Locate the cell with the specified text and output its (X, Y) center coordinate. 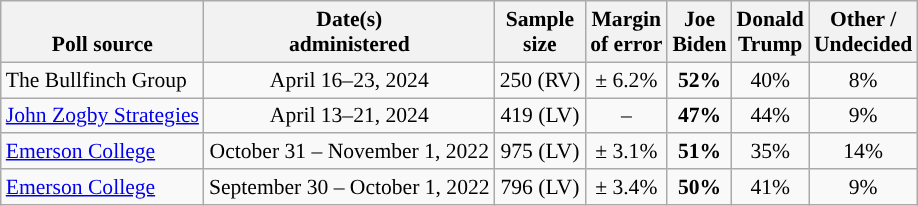
50% (699, 187)
44% (770, 116)
John Zogby Strategies (102, 116)
419 (LV) (540, 116)
47% (699, 116)
975 (LV) (540, 152)
± 6.2% (626, 80)
41% (770, 187)
The Bullfinch Group (102, 80)
35% (770, 152)
8% (863, 80)
52% (699, 80)
Samplesize (540, 32)
250 (RV) (540, 80)
40% (770, 80)
September 30 – October 1, 2022 (350, 187)
Marginof error (626, 32)
± 3.4% (626, 187)
Date(s)administered (350, 32)
April 13–21, 2024 (350, 116)
DonaldTrump (770, 32)
Poll source (102, 32)
– (626, 116)
April 16–23, 2024 (350, 80)
14% (863, 152)
JoeBiden (699, 32)
51% (699, 152)
796 (LV) (540, 187)
± 3.1% (626, 152)
Other /Undecided (863, 32)
October 31 – November 1, 2022 (350, 152)
